Scan for the cell matching the given text and deliver its [x, y] coordinate at center. 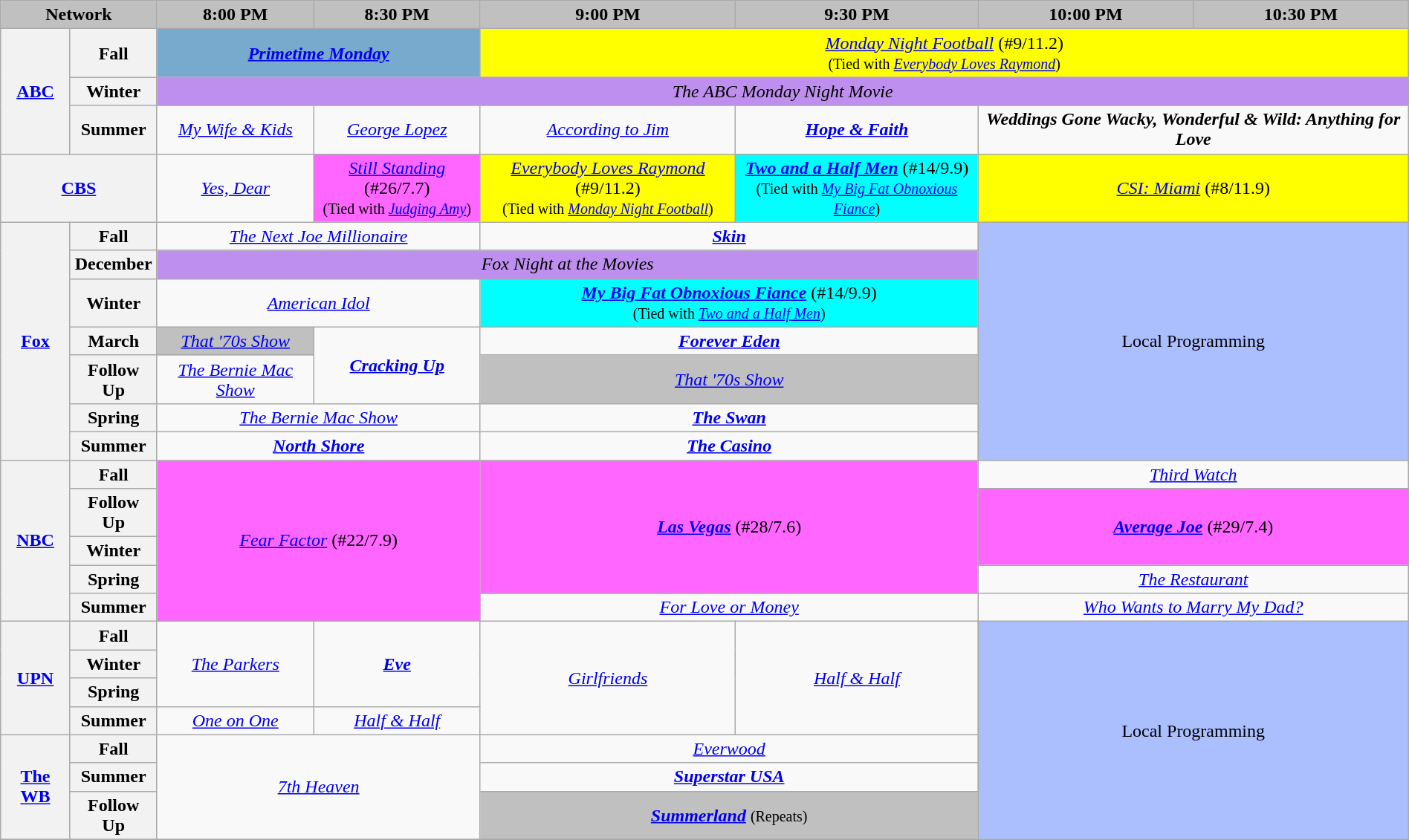
Hope & Faith [857, 129]
Weddings Gone Wacky, Wonderful & Wild: Anything for Love [1193, 129]
8:30 PM [397, 15]
NBC [36, 541]
Fox Night at the Movies [568, 264]
ABC [36, 91]
The WB [36, 787]
Everybody Loves Raymond (#9/11.2)(Tied with Monday Night Football) [608, 188]
8:00 PM [235, 15]
Everwood [729, 749]
Fox [36, 341]
George Lopez [397, 129]
Two and a Half Men (#14/9.9)(Tied with My Big Fat Obnoxious Fiance) [857, 188]
North Shore [318, 446]
My Wife & Kids [235, 129]
9:00 PM [608, 15]
The ABC Monday Night Movie [783, 91]
Superstar USA [729, 777]
UPN [36, 678]
10:00 PM [1085, 15]
Las Vegas (#28/7.6) [729, 527]
March [113, 341]
Skin [729, 236]
CSI: Miami (#8/11.9) [1193, 188]
Primetime Monday [318, 53]
The Swan [729, 417]
Yes, Dear [235, 188]
According to Jim [608, 129]
Average Joe (#29/7.4) [1193, 527]
9:30 PM [857, 15]
10:30 PM [1301, 15]
CBS [79, 188]
The Next Joe Millionaire [318, 236]
Girlfriends [608, 678]
For Love or Money [729, 608]
7th Heaven [318, 787]
Summerland (Repeats) [729, 815]
Fear Factor (#22/7.9) [318, 541]
Network [79, 15]
The Casino [729, 446]
Cracking Up [397, 365]
Still Standing (#26/7.7)(Tied with Judging Amy) [397, 188]
December [113, 264]
Who Wants to Marry My Dad? [1193, 608]
Eve [397, 664]
My Big Fat Obnoxious Fiance (#14/9.9)(Tied with Two and a Half Men) [729, 303]
Third Watch [1193, 475]
The Restaurant [1193, 579]
Monday Night Football (#9/11.2)(Tied with Everybody Loves Raymond) [944, 53]
The Parkers [235, 664]
One on One [235, 720]
American Idol [318, 303]
Forever Eden [729, 341]
